Provide the (X, Y) coordinate of the cell's center where the given text is located.  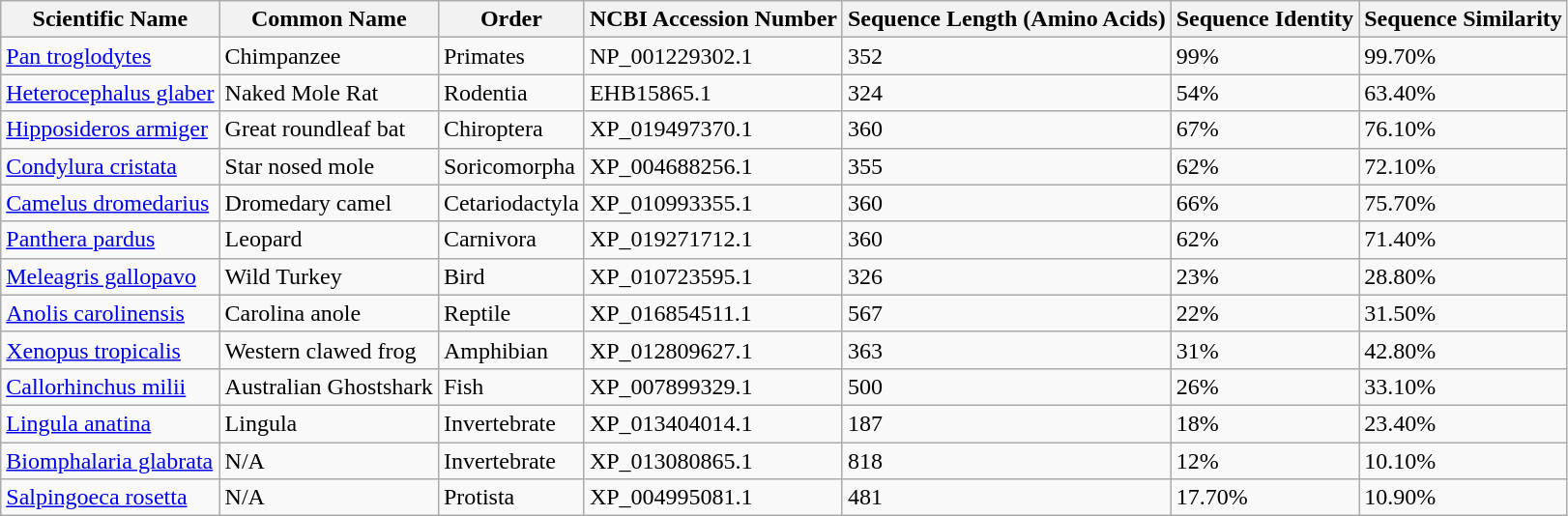
75.70% (1464, 203)
26% (1264, 387)
Soricomorpha (510, 166)
Amphibian (510, 350)
Chimpanzee (329, 56)
Common Name (329, 19)
Reptile (510, 313)
Panthera pardus (110, 240)
Cetariodactyla (510, 203)
Protista (510, 498)
Heterocephalus glaber (110, 93)
Primates (510, 56)
10.10% (1464, 461)
NP_001229302.1 (713, 56)
67% (1264, 129)
71.40% (1464, 240)
42.80% (1464, 350)
XP_019271712.1 (713, 240)
Meleagris gallopavo (110, 276)
Carolina anole (329, 313)
Dromedary camel (329, 203)
NCBI Accession Number (713, 19)
XP_010723595.1 (713, 276)
Carnivora (510, 240)
Xenopus tropicalis (110, 350)
Fish (510, 387)
63.40% (1464, 93)
Order (510, 19)
Callorhinchus milii (110, 387)
99% (1264, 56)
363 (1006, 350)
XP_004995081.1 (713, 498)
Lingula (329, 423)
Great roundleaf bat (329, 129)
Sequence Length (Amino Acids) (1006, 19)
XP_013404014.1 (713, 423)
Condylura cristata (110, 166)
31.50% (1464, 313)
23.40% (1464, 423)
10.90% (1464, 498)
XP_004688256.1 (713, 166)
187 (1006, 423)
Lingula anatina (110, 423)
Leopard (329, 240)
33.10% (1464, 387)
Hipposideros armiger (110, 129)
72.10% (1464, 166)
XP_007899329.1 (713, 387)
Naked Mole Rat (329, 93)
Sequence Identity (1264, 19)
22% (1264, 313)
EHB15865.1 (713, 93)
Pan troglodytes (110, 56)
352 (1006, 56)
Anolis carolinensis (110, 313)
481 (1006, 498)
355 (1006, 166)
326 (1006, 276)
99.70% (1464, 56)
Camelus dromedarius (110, 203)
Scientific Name (110, 19)
31% (1264, 350)
28.80% (1464, 276)
12% (1264, 461)
Australian Ghostshark (329, 387)
18% (1264, 423)
76.10% (1464, 129)
818 (1006, 461)
Star nosed mole (329, 166)
Western clawed frog (329, 350)
XP_013080865.1 (713, 461)
Rodentia (510, 93)
23% (1264, 276)
Chiroptera (510, 129)
17.70% (1264, 498)
66% (1264, 203)
500 (1006, 387)
XP_012809627.1 (713, 350)
Wild Turkey (329, 276)
Bird (510, 276)
Sequence Similarity (1464, 19)
XP_016854511.1 (713, 313)
Salpingoeca rosetta (110, 498)
Biomphalaria glabrata (110, 461)
XP_019497370.1 (713, 129)
54% (1264, 93)
567 (1006, 313)
XP_010993355.1 (713, 203)
324 (1006, 93)
